For the text-containing cell, return its midpoint in (X, Y) coordinate format. 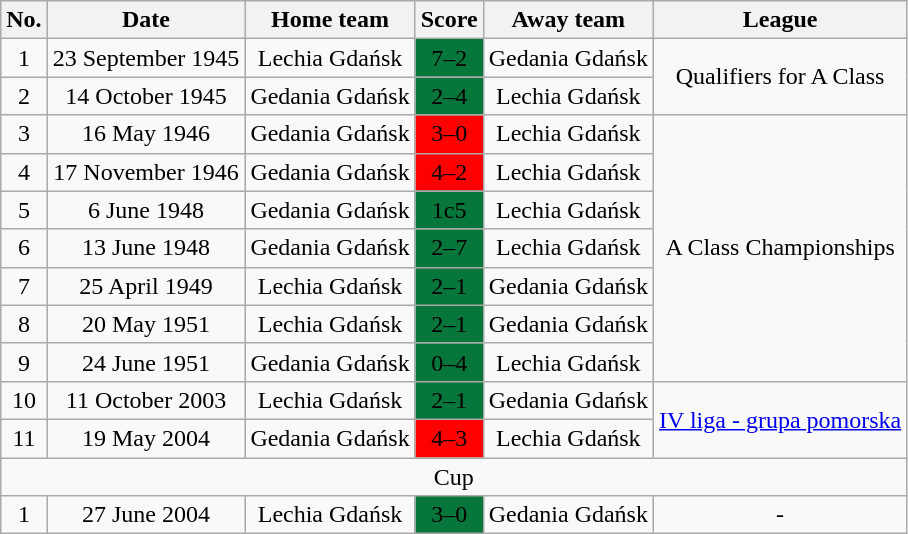
24 June 1951 (146, 362)
11 October 2003 (146, 400)
4 (24, 172)
9 (24, 362)
23 September 1945 (146, 58)
16 May 1946 (146, 134)
20 May 1951 (146, 324)
3 (24, 134)
14 October 1945 (146, 96)
4–2 (449, 172)
Score (449, 20)
7 (24, 286)
No. (24, 20)
19 May 2004 (146, 438)
27 June 2004 (146, 515)
A Class Championships (780, 248)
25 April 1949 (146, 286)
1c5 (449, 210)
Cup (454, 477)
Away team (568, 20)
7–2 (449, 58)
11 (24, 438)
2 (24, 96)
6 June 1948 (146, 210)
4–3 (449, 438)
2–7 (449, 248)
8 (24, 324)
Date (146, 20)
17 November 1946 (146, 172)
6 (24, 248)
- (780, 515)
0–4 (449, 362)
IV liga - grupa pomorska (780, 419)
Qualifiers for A Class (780, 77)
2–4 (449, 96)
13 June 1948 (146, 248)
10 (24, 400)
5 (24, 210)
Home team (330, 20)
League (780, 20)
